From the cell containing the given text, extract its center point as [X, Y] coordinate. 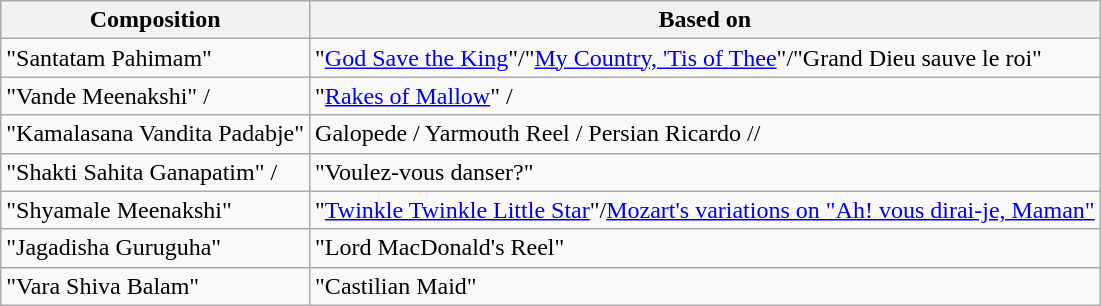
"Vande Meenakshi" / [156, 96]
"God Save the King"/"My Country, 'Tis of Thee"/"Grand Dieu sauve le roi" [706, 58]
"Twinkle Twinkle Little Star"/Mozart's variations on "Ah! vous dirai-je, Maman" [706, 210]
Galopede / Yarmouth Reel / Persian Ricardo // [706, 134]
"Shyamale Meenakshi" [156, 210]
"Vara Shiva Balam" [156, 286]
"Rakes of Mallow" / [706, 96]
"Shakti Sahita Ganapatim" / [156, 172]
"Santatam Pahimam" [156, 58]
"Voulez-vous danser?" [706, 172]
"Kamalasana Vandita Padabje" [156, 134]
Composition [156, 20]
"Castilian Maid" [706, 286]
Based on [706, 20]
"Lord MacDonald's Reel" [706, 248]
"Jagadisha Guruguha" [156, 248]
